Pinpoint the cell where the given text exists, returning its (x, y) midpoint coordinate. 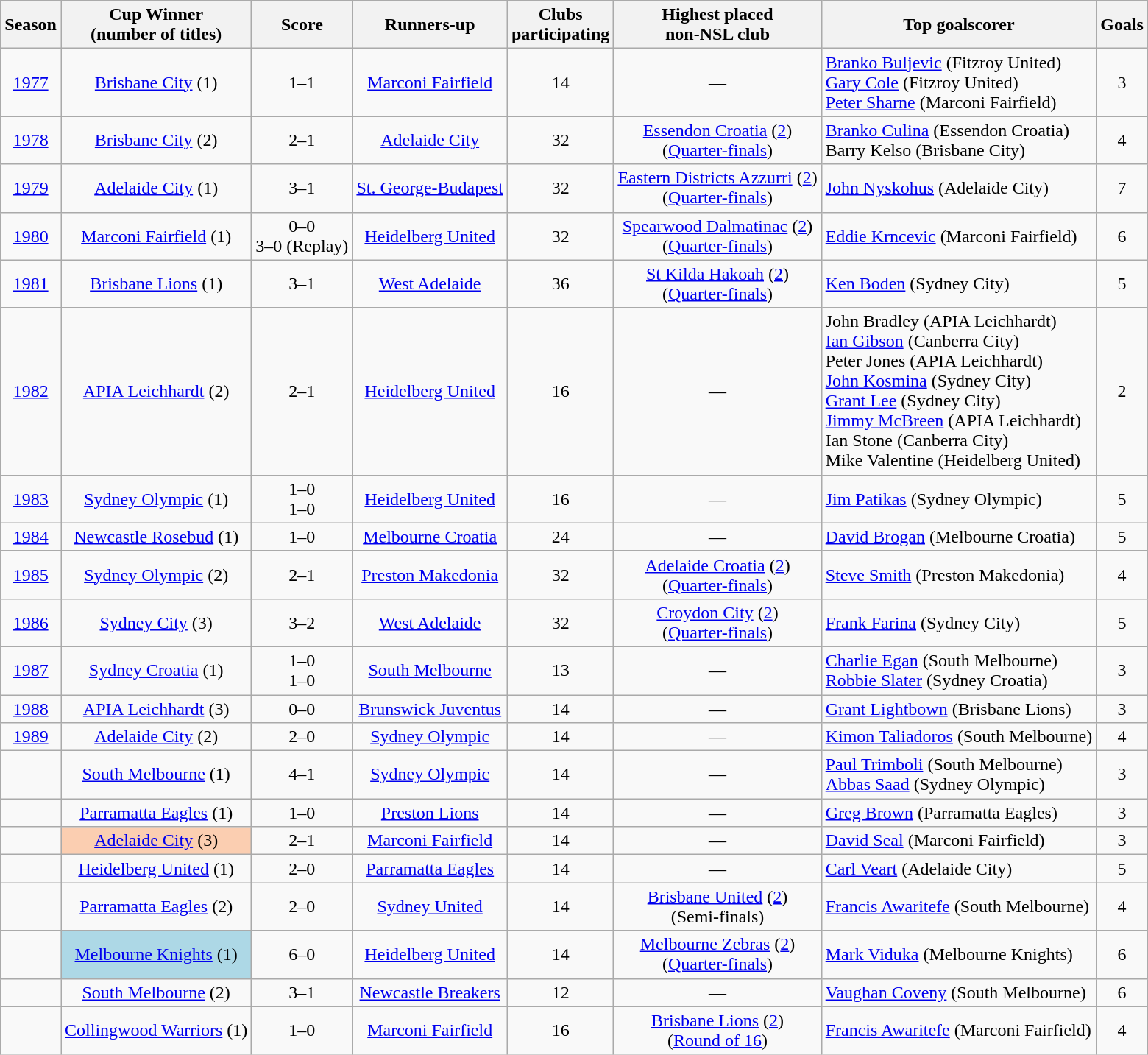
Adelaide City (2) (156, 737)
Top goalscorer (959, 25)
1–01–0 (302, 499)
1980 (31, 236)
Highest placednon-NSL club (717, 25)
24 (560, 537)
7 (1122, 188)
Heidelberg United (1) (156, 869)
1985 (31, 574)
1–1 (302, 82)
Adelaide City (3) (156, 841)
2 (1122, 392)
Brisbane City (1) (156, 82)
Runners-up (430, 25)
Melbourne Knights (1) (156, 954)
Brisbane United (2)(Semi-finals) (717, 907)
6–0 (302, 954)
John Nyskohus (Adelaide City) (959, 188)
Brisbane Lions (2)(Round of 16) (717, 1031)
APIA Leichhardt (3) (156, 709)
Sydney Olympic (1) (156, 499)
Clubsparticipating (560, 25)
Brisbane Lions (1) (156, 284)
Season (31, 25)
Grant Lightbown (Brisbane Lions) (959, 709)
Adelaide City (1) (156, 188)
1989 (31, 737)
Charlie Egan (South Melbourne) Robbie Slater (Sydney Croatia) (959, 670)
Steve Smith (Preston Makedonia) (959, 574)
1982 (31, 392)
1988 (31, 709)
36 (560, 284)
Jim Patikas (Sydney Olympic) (959, 499)
South Melbourne (2) (156, 992)
St Kilda Hakoah (2)(Quarter-finals) (717, 284)
Collingwood Warriors (1) (156, 1031)
Parramatta Eagles (430, 869)
Branko Buljevic (Fitzroy United) Gary Cole (Fitzroy United) Peter Sharne (Marconi Fairfield) (959, 82)
Carl Veart (Adelaide City) (959, 869)
Sydney City (3) (156, 623)
Newcastle Rosebud (1) (156, 537)
Melbourne Zebras (2)(Quarter-finals) (717, 954)
12 (560, 992)
APIA Leichhardt (2) (156, 392)
Mark Viduka (Melbourne Knights) (959, 954)
0–0 (302, 709)
1987 (31, 670)
South Melbourne (430, 670)
Sydney Croatia (1) (156, 670)
St. George-Budapest (430, 188)
1983 (31, 499)
Croydon City (2)(Quarter-finals) (717, 623)
Adelaide City (430, 140)
Frank Farina (Sydney City) (959, 623)
1979 (31, 188)
Goals (1122, 25)
Eastern Districts Azzurri (2) (Quarter-finals) (717, 188)
Score (302, 25)
Greg Brown (Parramatta Eagles) (959, 813)
Paul Trimboli (South Melbourne) Abbas Saad (Sydney Olympic) (959, 775)
0–0 3–0 (Replay) (302, 236)
Adelaide Croatia (2)(Quarter-finals) (717, 574)
Melbourne Croatia (430, 537)
1986 (31, 623)
4–1 (302, 775)
Eddie Krncevic (Marconi Fairfield) (959, 236)
Kimon Taliadoros (South Melbourne) (959, 737)
Essendon Croatia (2)(Quarter-finals) (717, 140)
Francis Awaritefe (Marconi Fairfield) (959, 1031)
Cup Winner(number of titles) (156, 25)
1–0 1–0 (302, 670)
Spearwood Dalmatinac (2)(Quarter-finals) (717, 236)
1977 (31, 82)
1978 (31, 140)
Newcastle Breakers (430, 992)
Parramatta Eagles (1) (156, 813)
Vaughan Coveny (South Melbourne) (959, 992)
Ken Boden (Sydney City) (959, 284)
1984 (31, 537)
Parramatta Eagles (2) (156, 907)
Marconi Fairfield (1) (156, 236)
David Seal (Marconi Fairfield) (959, 841)
Preston Lions (430, 813)
13 (560, 670)
Branko Culina (Essendon Croatia) Barry Kelso (Brisbane City) (959, 140)
Francis Awaritefe (South Melbourne) (959, 907)
Brunswick Juventus (430, 709)
1981 (31, 284)
3–2 (302, 623)
South Melbourne (1) (156, 775)
Sydney Olympic (2) (156, 574)
Preston Makedonia (430, 574)
Sydney United (430, 907)
David Brogan (Melbourne Croatia) (959, 537)
Brisbane City (2) (156, 140)
